Pinpoint the cell where the given text exists, returning its (X, Y) midpoint coordinate. 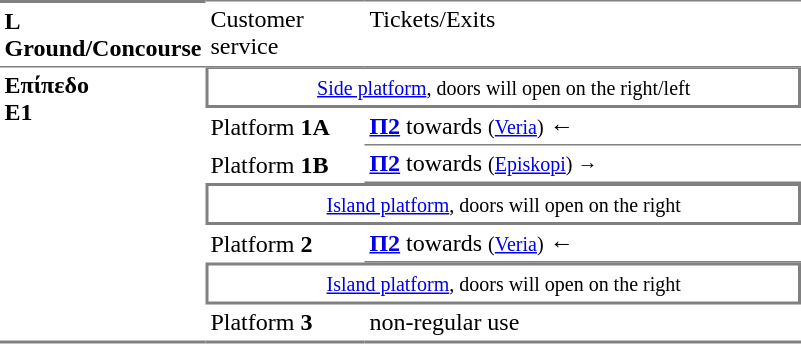
Platform 1Α (286, 127)
LGround/Concourse (103, 34)
Customer service (286, 34)
Platform 1Β (286, 165)
Tickets/Exits (583, 34)
ΕπίπεδοΕ1 (103, 206)
Platform 2 (286, 244)
non-regular use (583, 324)
Platform 3 (286, 324)
Π2 towards (Episkopi) → (583, 165)
